Extract the [X, Y] coordinate from the center of the cell holding the provided text.  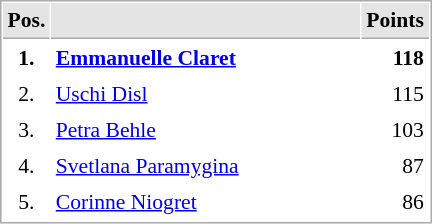
Emmanuelle Claret [206, 57]
Corinne Niogret [206, 201]
3. [26, 129]
103 [396, 129]
Petra Behle [206, 129]
2. [26, 93]
87 [396, 165]
Svetlana Paramygina [206, 165]
Uschi Disl [206, 93]
115 [396, 93]
5. [26, 201]
Points [396, 21]
4. [26, 165]
1. [26, 57]
118 [396, 57]
86 [396, 201]
Pos. [26, 21]
